Detect which cell encompasses the target text, then output its [x, y] center coordinate. 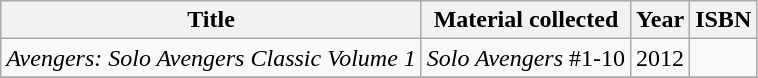
Title [212, 20]
Solo Avengers #1-10 [526, 58]
2012 [660, 58]
Avengers: Solo Avengers Classic Volume 1 [212, 58]
Material collected [526, 20]
ISBN [724, 20]
Year [660, 20]
